Return the (X, Y) coordinate for the center point of the cell that contains the specified text.  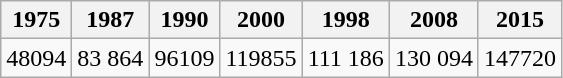
119855 (261, 58)
48094 (36, 58)
111 186 (346, 58)
2015 (520, 20)
1990 (184, 20)
1998 (346, 20)
130 094 (434, 58)
2000 (261, 20)
1975 (36, 20)
147720 (520, 58)
2008 (434, 20)
1987 (110, 20)
83 864 (110, 58)
96109 (184, 58)
